Identify which cell holds the provided text, then report its [x, y] central coordinate. 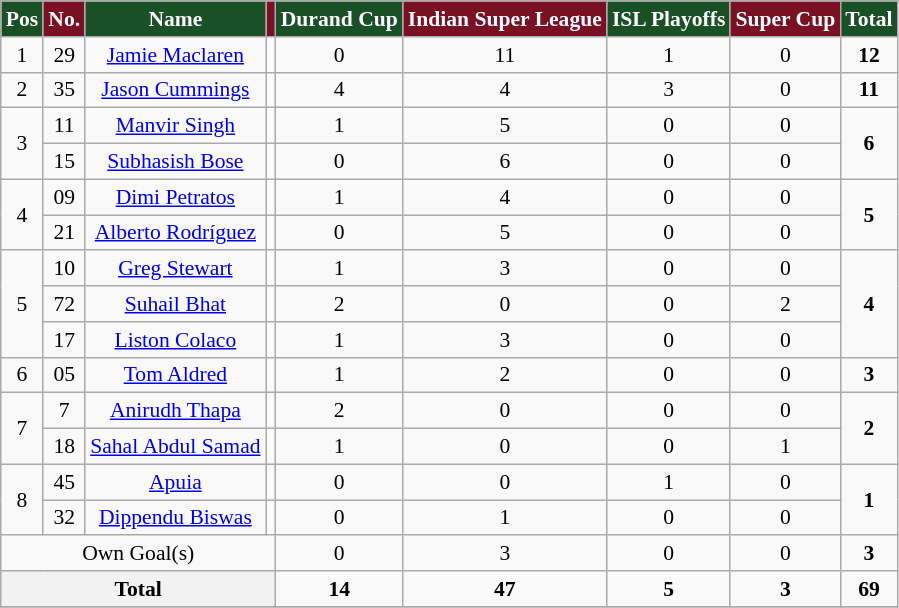
Super Cup [785, 19]
Jamie Maclaren [175, 55]
Manvir Singh [175, 126]
29 [64, 55]
32 [64, 518]
Liston Colaco [175, 340]
Greg Stewart [175, 269]
Alberto Rodríguez [175, 233]
Durand Cup [340, 19]
Indian Super League [505, 19]
Anirudh Thapa [175, 411]
Sahal Abdul Samad [175, 447]
Own Goal(s) [138, 554]
Suhail Bhat [175, 304]
18 [64, 447]
Tom Aldred [175, 375]
15 [64, 162]
Dimi Petratos [175, 197]
21 [64, 233]
Pos [22, 19]
09 [64, 197]
14 [340, 589]
Jason Cummings [175, 90]
17 [64, 340]
Subhasish Bose [175, 162]
05 [64, 375]
47 [505, 589]
8 [22, 500]
ISL Playoffs [668, 19]
Dippendu Biswas [175, 518]
45 [64, 482]
72 [64, 304]
10 [64, 269]
Name [175, 19]
Apuia [175, 482]
12 [868, 55]
No. [64, 19]
35 [64, 90]
69 [868, 589]
